Locate the cell with the specified text and output its (X, Y) center coordinate. 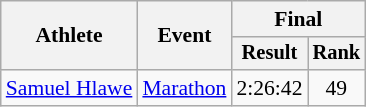
Event (184, 36)
Athlete (70, 36)
49 (337, 88)
Rank (337, 54)
Marathon (184, 88)
Final (298, 19)
Samuel Hlawe (70, 88)
Result (269, 54)
2:26:42 (269, 88)
